Return [x, y] of the center of cell containing provided text 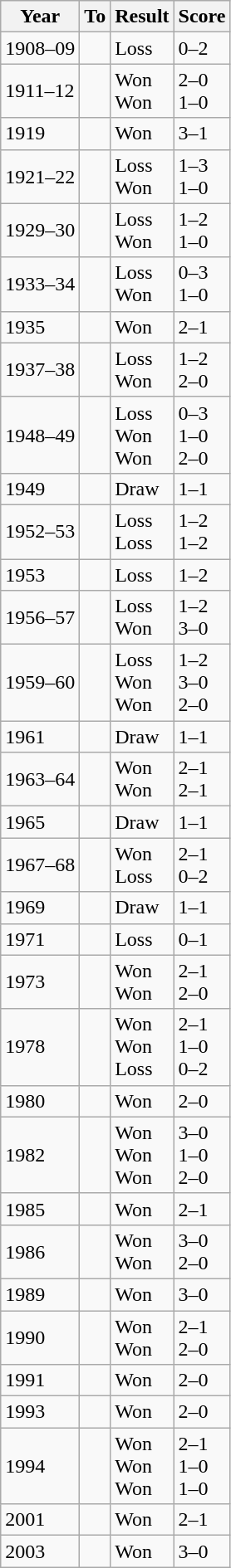
2003 [40, 1551]
1–2 3–0 2–0 [202, 683]
1985 [40, 1209]
Loss Loss [142, 531]
1978 [40, 1047]
0–1 [202, 939]
2–1 1–0 1–0 [202, 1466]
1–2 1–2 [202, 531]
1949 [40, 489]
1967–68 [40, 864]
0–3 1–0 [202, 284]
2–1 0–2 [202, 864]
1989 [40, 1294]
1–2 [202, 575]
1935 [40, 327]
1–2 3–0 [202, 617]
1–3 1–0 [202, 176]
1929–30 [40, 231]
1973 [40, 982]
3–0 1–0 2–0 [202, 1155]
1994 [40, 1466]
1963–64 [40, 780]
3–1 [202, 134]
1–2 1–0 [202, 231]
1965 [40, 822]
1956–57 [40, 617]
1952–53 [40, 531]
1969 [40, 908]
1–2 2–0 [202, 370]
1933–34 [40, 284]
2–0 1–0 [202, 91]
2–1 2–1 [202, 780]
1961 [40, 737]
1919 [40, 134]
0–3 1–0 2–0 [202, 435]
1911–12 [40, 91]
1948–49 [40, 435]
2001 [40, 1520]
1991 [40, 1381]
1986 [40, 1251]
2–1 1–0 0–2 [202, 1047]
1993 [40, 1412]
Result [142, 17]
0–2 [202, 48]
1937–38 [40, 370]
Year [40, 17]
Won Won Loss [142, 1047]
3–0 2–0 [202, 1251]
1953 [40, 575]
Won Loss [142, 864]
1921–22 [40, 176]
To [95, 17]
1990 [40, 1337]
1908–09 [40, 48]
Score [202, 17]
1982 [40, 1155]
1980 [40, 1101]
1959–60 [40, 683]
1971 [40, 939]
